Identify which cell holds the provided text, then report its (X, Y) central coordinate. 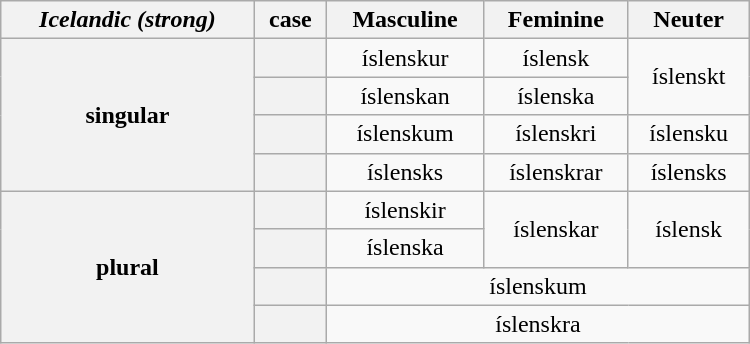
íslenskur (406, 58)
Masculine (406, 20)
Neuter (688, 20)
íslensku (688, 134)
íslenskt (688, 77)
íslenskra (538, 324)
singular (128, 115)
Icelandic (strong) (128, 20)
Feminine (556, 20)
plural (128, 267)
íslenskri (556, 134)
íslenskir (406, 210)
íslenskan (406, 96)
íslenskrar (556, 172)
íslenskar (556, 229)
case (290, 20)
